Pinpoint the cell where the given text exists, returning its (X, Y) midpoint coordinate. 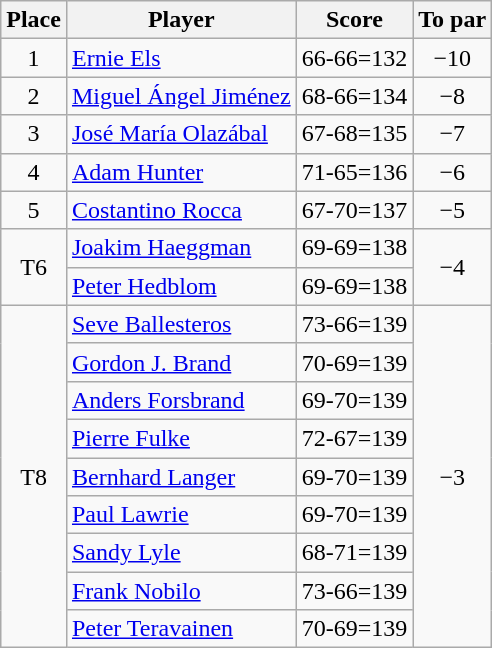
68-71=139 (354, 553)
T6 (34, 267)
67-70=137 (354, 210)
66-66=132 (354, 58)
Paul Lawrie (181, 515)
67-68=135 (354, 134)
5 (34, 210)
Miguel Ángel Jiménez (181, 96)
José María Olazábal (181, 134)
−8 (452, 96)
4 (34, 172)
Peter Hedblom (181, 286)
Place (34, 20)
Adam Hunter (181, 172)
−10 (452, 58)
Bernhard Langer (181, 477)
Costantino Rocca (181, 210)
−3 (452, 476)
Seve Ballesteros (181, 324)
3 (34, 134)
2 (34, 96)
Ernie Els (181, 58)
T8 (34, 476)
71-65=136 (354, 172)
72-67=139 (354, 438)
Anders Forsbrand (181, 400)
Gordon J. Brand (181, 362)
−7 (452, 134)
Sandy Lyle (181, 553)
Score (354, 20)
Peter Teravainen (181, 629)
Pierre Fulke (181, 438)
1 (34, 58)
68-66=134 (354, 96)
−5 (452, 210)
Joakim Haeggman (181, 248)
−4 (452, 267)
−6 (452, 172)
Frank Nobilo (181, 591)
Player (181, 20)
To par (452, 20)
